Detect which cell encompasses the target text, then output its [X, Y] center coordinate. 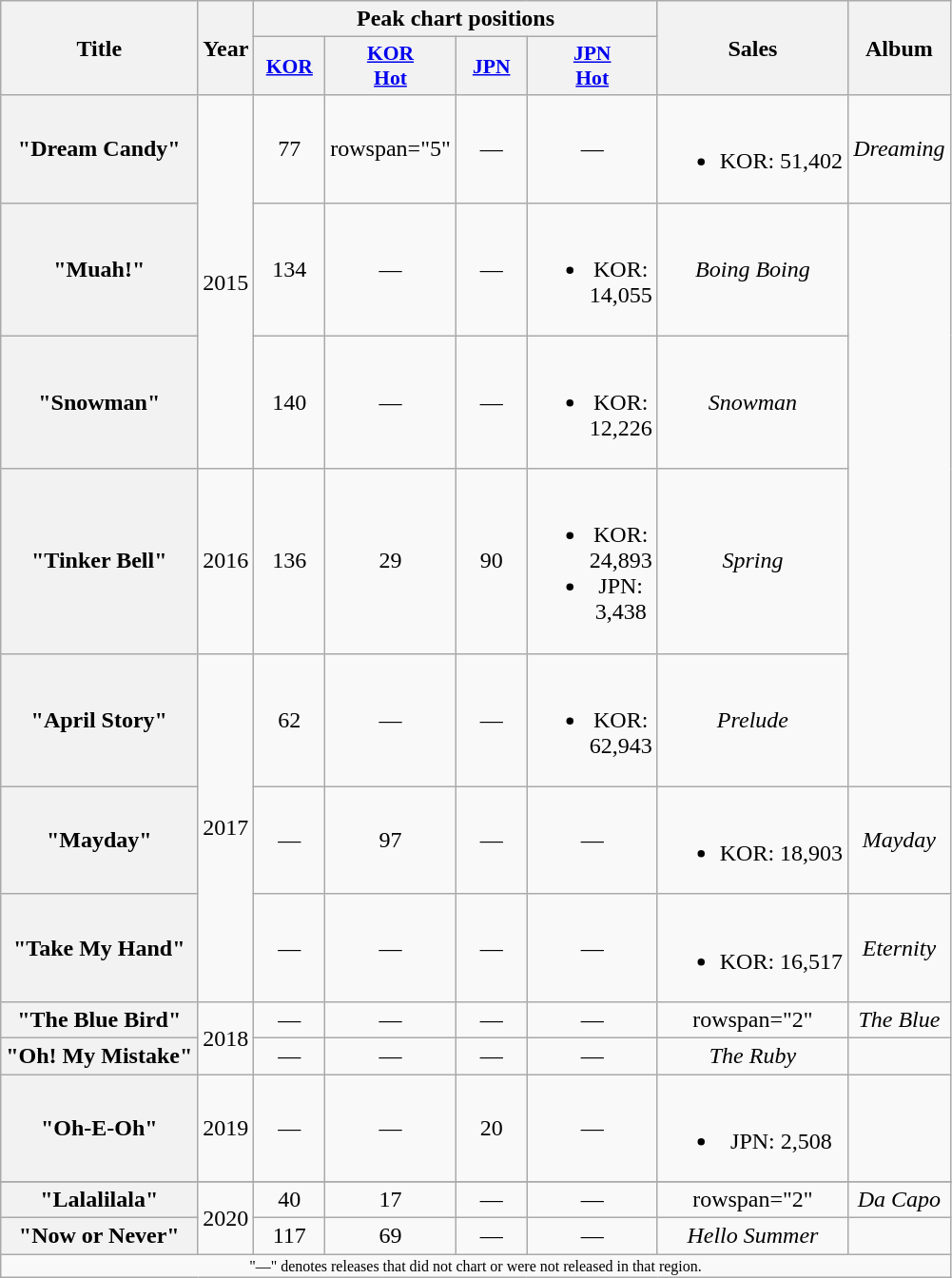
2020 [226, 1218]
Dreaming [900, 148]
97 [391, 841]
Year [226, 48]
"April Story" [99, 720]
Da Capo [900, 1200]
"Muah!" [99, 269]
Hello Summer [752, 1236]
JPN [491, 67]
136 [289, 561]
KOR: 12,226 [592, 402]
20 [491, 1128]
KOR: 14,055 [592, 269]
KOR: 16,517 [752, 947]
2016 [226, 561]
77 [289, 148]
Prelude [752, 720]
KOR: 51,402 [752, 148]
"Now or Never" [99, 1236]
69 [391, 1236]
JPNHot [592, 67]
62 [289, 720]
Snowman [752, 402]
Boing Boing [752, 269]
rowspan="5" [391, 148]
117 [289, 1236]
Album [900, 48]
KOR [289, 67]
17 [391, 1200]
The Ruby [752, 1055]
"Lalalilala" [99, 1200]
Spring [752, 561]
134 [289, 269]
Mayday [900, 841]
90 [491, 561]
JPN: 2,508 [752, 1128]
40 [289, 1200]
"Tinker Bell" [99, 561]
"Oh! My Mistake" [99, 1055]
Sales [752, 48]
2019 [226, 1128]
KOR: 18,903 [752, 841]
"Snowman" [99, 402]
KORHot [391, 67]
Peak chart positions [456, 19]
Title [99, 48]
"The Blue Bird" [99, 1019]
29 [391, 561]
2018 [226, 1037]
"Mayday" [99, 841]
Eternity [900, 947]
KOR: 24,893JPN: 3,438 [592, 561]
2015 [226, 281]
"Oh-E-Oh" [99, 1128]
The Blue [900, 1019]
KOR: 62,943 [592, 720]
"—" denotes releases that did not chart or were not released in that region. [476, 1266]
2017 [226, 827]
"Take My Hand" [99, 947]
140 [289, 402]
"Dream Candy" [99, 148]
